Pinpoint the cell where the given text exists, returning its (x, y) midpoint coordinate. 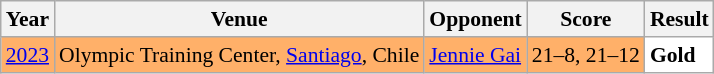
Olympic Training Center, Santiago, Chile (239, 55)
Gold (680, 55)
Year (28, 19)
21–8, 21–12 (586, 55)
2023 (28, 55)
Jennie Gai (476, 55)
Venue (239, 19)
Opponent (476, 19)
Result (680, 19)
Score (586, 19)
